Locate the cell with the specified text and output its (X, Y) center coordinate. 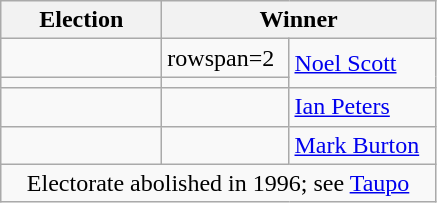
Ian Peters (362, 107)
Electorate abolished in 1996; see Taupo (218, 183)
rowspan=2 (226, 58)
Noel Scott (362, 64)
Election (82, 20)
Mark Burton (362, 145)
Winner (299, 20)
